Identify which cell holds the provided text, then report its [X, Y] central coordinate. 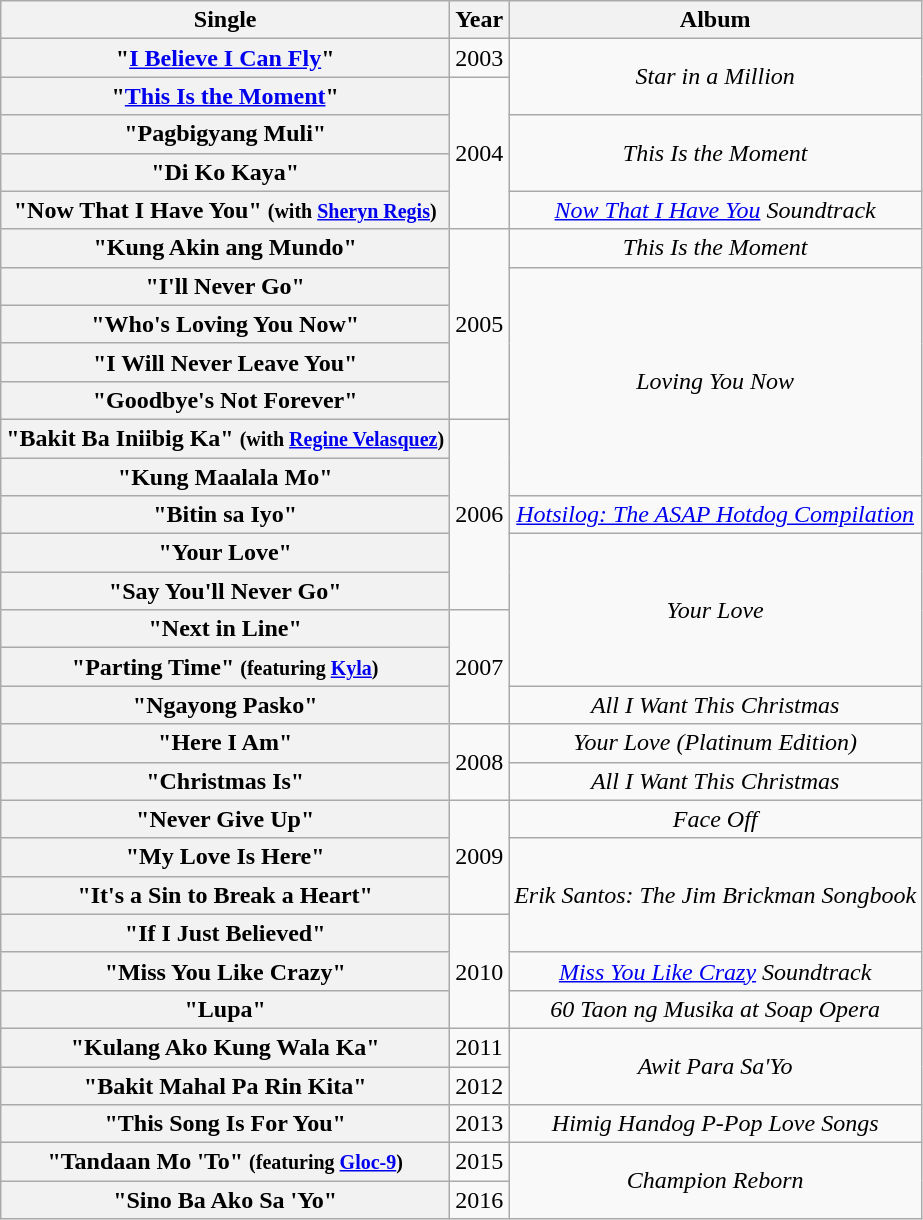
Himig Handog P-Pop Love Songs [716, 1124]
"Bakit Ba Iniibig Ka" (with Regine Velasquez) [226, 438]
"Your Love" [226, 553]
"Di Ko Kaya" [226, 172]
Album [716, 20]
Star in a Million [716, 77]
"Never Give Up" [226, 819]
"I Believe I Can Fly" [226, 58]
"Tandaan Mo 'To" (featuring Gloc-9) [226, 1162]
Face Off [716, 819]
2010 [480, 971]
Now That I Have You Soundtrack [716, 210]
"Ngayong Pasko" [226, 705]
"It's a Sin to Break a Heart" [226, 895]
2013 [480, 1124]
"This Song Is For You" [226, 1124]
Erik Santos: The Jim Brickman Songbook [716, 895]
Your Love (Platinum Edition) [716, 743]
Single [226, 20]
"I Will Never Leave You" [226, 362]
"Say You'll Never Go" [226, 591]
"Miss You Like Crazy" [226, 971]
"Here I Am" [226, 743]
2011 [480, 1047]
"Lupa" [226, 1009]
2008 [480, 762]
"Christmas Is" [226, 781]
"If I Just Believed" [226, 933]
"Parting Time" (featuring Kyla) [226, 667]
Champion Reborn [716, 1181]
Year [480, 20]
2004 [480, 153]
Loving You Now [716, 381]
"Kung Akin ang Mundo" [226, 248]
Miss You Like Crazy Soundtrack [716, 971]
"Goodbye's Not Forever" [226, 400]
"Kung Maalala Mo" [226, 477]
2012 [480, 1085]
2006 [480, 514]
"My Love Is Here" [226, 857]
2005 [480, 324]
Awit Para Sa'Yo [716, 1066]
60 Taon ng Musika at Soap Opera [716, 1009]
"This Is the Moment" [226, 96]
"Bitin sa Iyo" [226, 515]
2015 [480, 1162]
2003 [480, 58]
"Next in Line" [226, 629]
Your Love [716, 610]
2009 [480, 857]
"Sino Ba Ako Sa 'Yo" [226, 1200]
"Pagbigyang Muli" [226, 134]
Hotsilog: The ASAP Hotdog Compilation [716, 515]
"Kulang Ako Kung Wala Ka" [226, 1047]
"I'll Never Go" [226, 286]
"Now That I Have You" (with Sheryn Regis) [226, 210]
2016 [480, 1200]
2007 [480, 667]
"Who's Loving You Now" [226, 324]
"Bakit Mahal Pa Rin Kita" [226, 1085]
